Pinpoint the cell where the given text exists, returning its [x, y] midpoint coordinate. 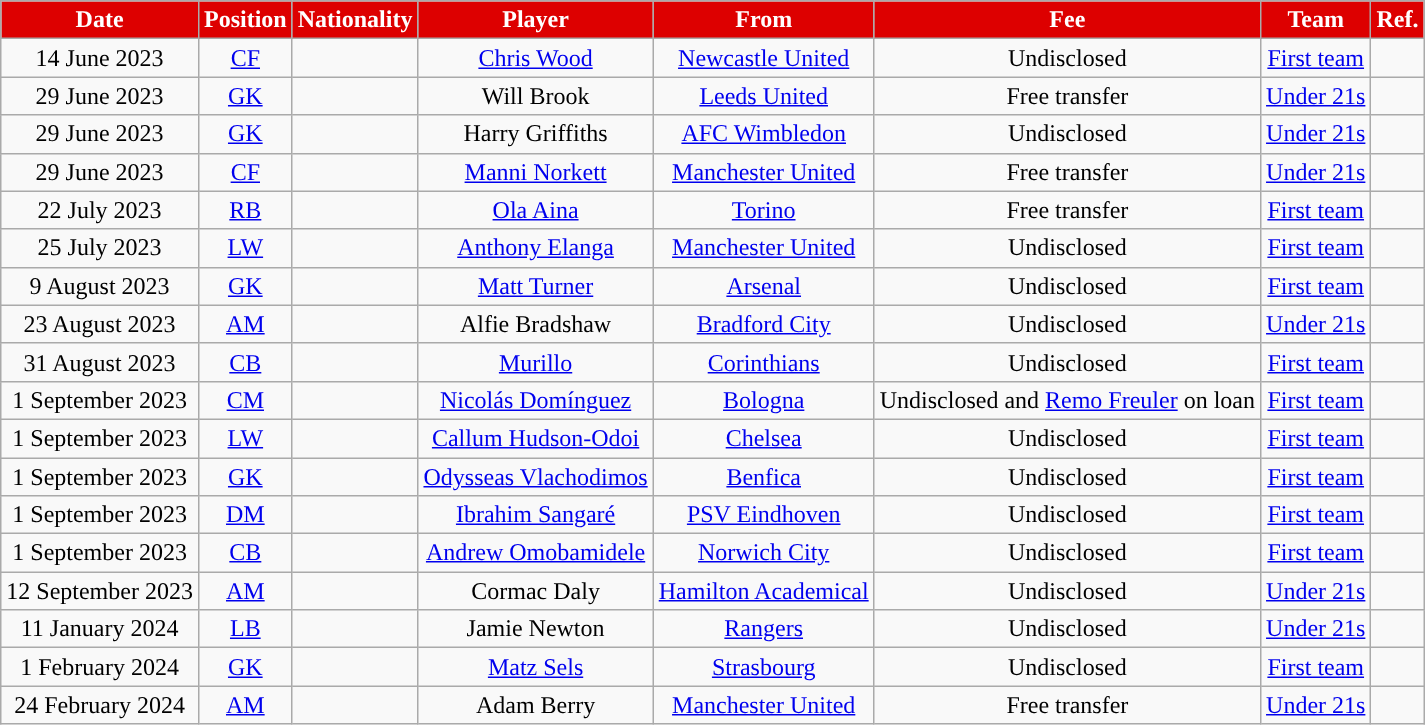
Strasbourg [764, 667]
Nationality [355, 20]
RB [245, 210]
LB [245, 629]
Manni Norkett [536, 172]
9 August 2023 [100, 286]
Bradford City [764, 324]
Callum Hudson-Odoi [536, 438]
Chris Wood [536, 58]
Benfica [764, 477]
Anthony Elanga [536, 248]
12 September 2023 [100, 591]
Matz Sels [536, 667]
Hamilton Academical [764, 591]
Torino [764, 210]
DM [245, 515]
Date [100, 20]
Bologna [764, 400]
From [764, 20]
Ibrahim Sangaré [536, 515]
Matt Turner [536, 286]
Chelsea [764, 438]
Jamie Newton [536, 629]
Arsenal [764, 286]
Rangers [764, 629]
Position [245, 20]
Harry Griffiths [536, 134]
Fee [1067, 20]
Newcastle United [764, 58]
23 August 2023 [100, 324]
AFC Wimbledon [764, 134]
24 February 2024 [100, 705]
Player [536, 20]
Alfie Bradshaw [536, 324]
Corinthians [764, 362]
25 July 2023 [100, 248]
31 August 2023 [100, 362]
Undisclosed and Remo Freuler on loan [1067, 400]
Will Brook [536, 96]
Leeds United [764, 96]
Adam Berry [536, 705]
Andrew Omobamidele [536, 553]
Norwich City [764, 553]
22 July 2023 [100, 210]
1 February 2024 [100, 667]
Ref. [1398, 20]
Ola Aina [536, 210]
CM [245, 400]
Cormac Daly [536, 591]
14 June 2023 [100, 58]
11 January 2024 [100, 629]
Nicolás Domínguez [536, 400]
PSV Eindhoven [764, 515]
Team [1316, 20]
Odysseas Vlachodimos [536, 477]
Murillo [536, 362]
